Output the [x, y] coordinate of the center of the cell containing the given text.  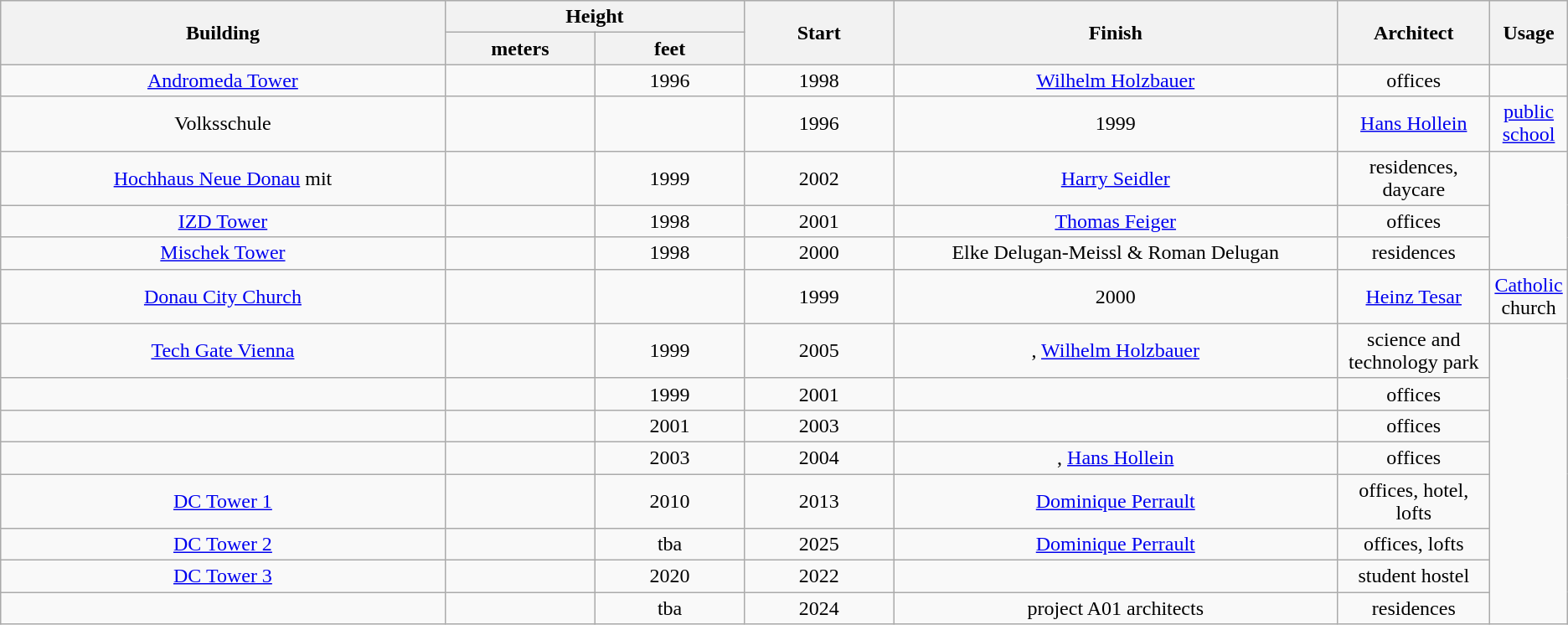
residences, daycare [1414, 178]
2010 [670, 501]
Building [223, 33]
, Wilhelm Holzbauer [1116, 350]
2024 [819, 608]
Tech Gate Vienna [223, 350]
public school [1529, 124]
meters [519, 49]
2005 [819, 350]
Hochhaus Neue Donau mit [223, 178]
Andromeda Tower [223, 80]
DC Tower 1 [223, 501]
Height [595, 17]
Architect [1414, 33]
science and technology park [1414, 350]
Heinz Tesar [1414, 297]
2020 [670, 576]
2022 [819, 576]
Mischek Tower [223, 253]
DC Tower 3 [223, 576]
DC Tower 2 [223, 545]
2013 [819, 501]
Donau City Church [223, 297]
, Hans Hollein [1116, 457]
student hostel [1414, 576]
project A01 architects [1116, 608]
Elke Delugan-Meissl & Roman Delugan [1116, 253]
offices, hotel, lofts [1414, 501]
Start [819, 33]
offices, lofts [1414, 545]
2025 [819, 545]
Harry Seidler [1116, 178]
IZD Tower [223, 221]
feet [670, 49]
2004 [819, 457]
Finish [1116, 33]
Hans Hollein [1414, 124]
Volksschule [223, 124]
Wilhelm Holzbauer [1116, 80]
2002 [819, 178]
Catholic church [1529, 297]
Thomas Feiger [1116, 221]
Usage [1529, 33]
